Scan for the cell matching the given text and deliver its (X, Y) coordinate at center. 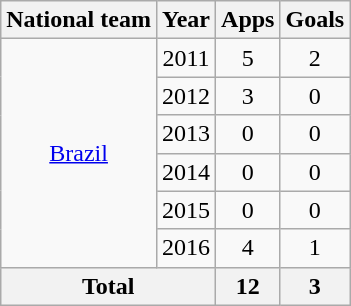
12 (248, 286)
2016 (186, 248)
2012 (186, 96)
Year (186, 20)
Goals (315, 20)
Apps (248, 20)
2015 (186, 210)
National team (79, 20)
2013 (186, 134)
2 (315, 58)
2011 (186, 58)
4 (248, 248)
Total (108, 286)
Brazil (79, 153)
2014 (186, 172)
1 (315, 248)
5 (248, 58)
